Provide the (x, y) coordinate of the cell's center where the given text is located.  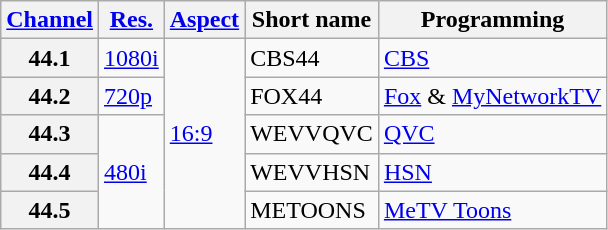
720p (132, 96)
480i (132, 172)
WEVVHSN (312, 172)
Res. (132, 20)
1080i (132, 58)
Fox & MyNetworkTV (492, 96)
Channel (50, 20)
44.4 (50, 172)
CBS44 (312, 58)
Short name (312, 20)
WEVVQVC (312, 134)
QVC (492, 134)
FOX44 (312, 96)
Programming (492, 20)
44.2 (50, 96)
44.5 (50, 210)
MeTV Toons (492, 210)
HSN (492, 172)
44.1 (50, 58)
Aspect (204, 20)
METOONS (312, 210)
16:9 (204, 134)
CBS (492, 58)
44.3 (50, 134)
